Output the [X, Y] coordinate of the center of the cell containing the given text.  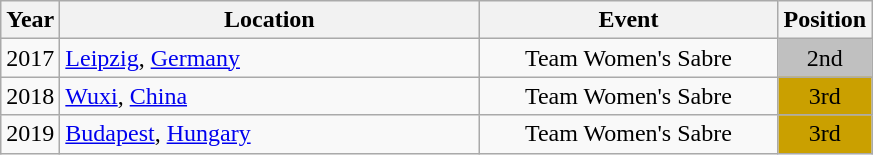
Leipzig, Germany [270, 58]
Position [825, 20]
Event [628, 20]
Location [270, 20]
2019 [30, 134]
Wuxi, China [270, 96]
2017 [30, 58]
Year [30, 20]
2018 [30, 96]
2nd [825, 58]
Budapest, Hungary [270, 134]
